Find where the given text appears and provide that cell's center as (X, Y) coordinate. 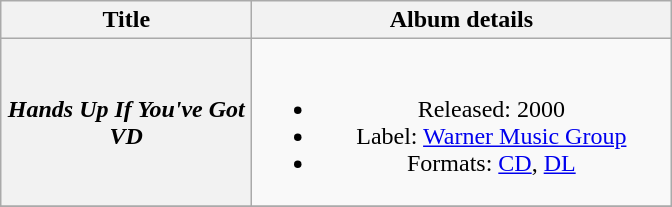
Released: 2000 Label: Warner Music GroupFormats: CD, DL (462, 122)
Title (126, 20)
Album details (462, 20)
Hands Up If You've Got VD (126, 122)
